Capture the cell that displays the provided text and extract its [X, Y] central coordinate. 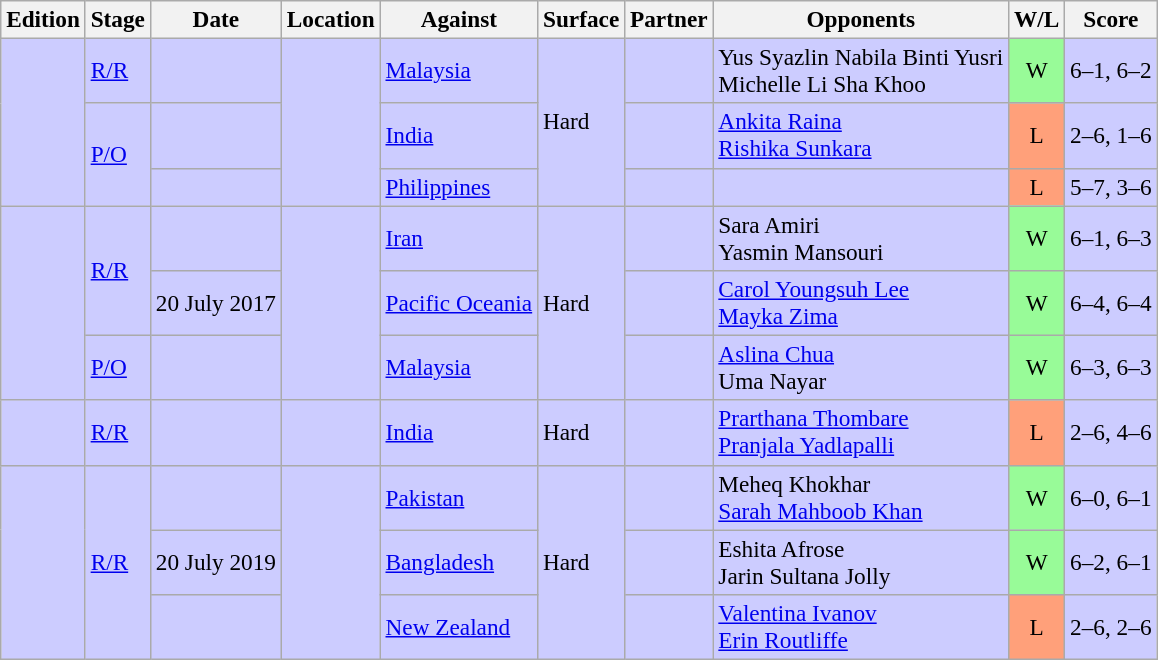
5–7, 3–6 [1111, 187]
2–6, 1–6 [1111, 136]
New Zealand [458, 626]
Prarthana Thombare Pranjala Yadlapalli [861, 432]
Against [458, 19]
Carol Youngsuh Lee Mayka Zima [861, 302]
Meheq Khokhar Sarah Mahboob Khan [861, 498]
2–6, 2–6 [1111, 626]
20 July 2017 [216, 302]
6–1, 6–3 [1111, 238]
Iran [458, 238]
Eshita Afrose Jarin Sultana Jolly [861, 562]
W/L [1037, 19]
Date [216, 19]
Edition [44, 19]
6–3, 6–3 [1111, 368]
Partner [669, 19]
Yus Syazlin Nabila Binti Yusri Michelle Li Sha Khoo [861, 70]
Philippines [458, 187]
Valentina Ivanov Erin Routliffe [861, 626]
Score [1111, 19]
6–0, 6–1 [1111, 498]
Ankita Raina Rishika Sunkara [861, 136]
6–1, 6–2 [1111, 70]
20 July 2019 [216, 562]
Surface [582, 19]
Stage [118, 19]
Pakistan [458, 498]
Opponents [861, 19]
Pacific Oceania [458, 302]
6–2, 6–1 [1111, 562]
Aslina Chua Uma Nayar [861, 368]
Sara Amiri Yasmin Mansouri [861, 238]
Location [330, 19]
2–6, 4–6 [1111, 432]
Bangladesh [458, 562]
6–4, 6–4 [1111, 302]
